Identify which cell holds the provided text, then report its (X, Y) central coordinate. 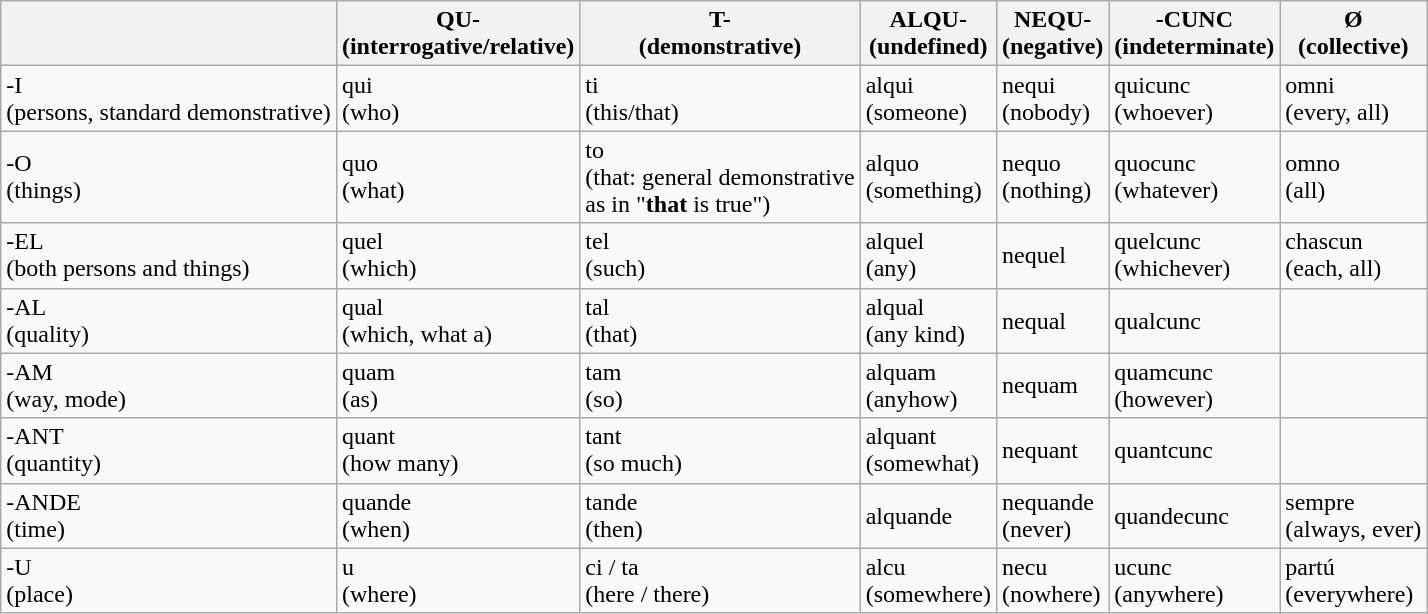
ALQU-(undefined) (928, 34)
-O(things) (169, 177)
-CUNC(indeterminate) (1194, 34)
nequam (1052, 386)
quande(when) (458, 516)
tant(so much) (720, 450)
NEQU-(negative) (1052, 34)
QU-(interrogative/relative) (458, 34)
alcu(somewhere) (928, 580)
sempre(always, ever) (1354, 516)
ti(this/that) (720, 98)
tal(that) (720, 320)
u(where) (458, 580)
nequande(never) (1052, 516)
-ANDE(time) (169, 516)
quantcunc (1194, 450)
-U(place) (169, 580)
nequo(nothing) (1052, 177)
alquande (928, 516)
necu(nowhere) (1052, 580)
quo(what) (458, 177)
quandecunc (1194, 516)
to(that: general demonstrativeas in "that is true") (720, 177)
nequi(nobody) (1052, 98)
qui(who) (458, 98)
quocunc(whatever) (1194, 177)
partú(everywhere) (1354, 580)
nequal (1052, 320)
omni(every, all) (1354, 98)
-AL(quality) (169, 320)
tel(such) (720, 256)
nequant (1052, 450)
alqui(someone) (928, 98)
tam(so) (720, 386)
quelcunc(whichever) (1194, 256)
alqual(any kind) (928, 320)
qual(which, what a) (458, 320)
ci / ta(here / there) (720, 580)
-AM(way, mode) (169, 386)
quamcunc(however) (1194, 386)
nequel (1052, 256)
quant(how many) (458, 450)
-ANT(quantity) (169, 450)
omno(all) (1354, 177)
quel(which) (458, 256)
quicunc(whoever) (1194, 98)
chascun(each, all) (1354, 256)
ucunc(anywhere) (1194, 580)
Ø(collective) (1354, 34)
alquel(any) (928, 256)
qualcunc (1194, 320)
-I(persons, standard demonstrative) (169, 98)
T-(demonstrative) (720, 34)
alquant(somewhat) (928, 450)
-EL(both persons and things) (169, 256)
tande(then) (720, 516)
alquam(anyhow) (928, 386)
alquo(something) (928, 177)
quam(as) (458, 386)
